Find where the given text appears and provide that cell's center as [X, Y] coordinate. 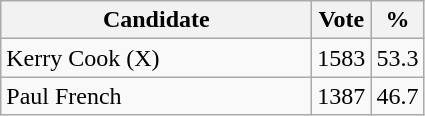
Paul French [156, 96]
46.7 [398, 96]
1583 [342, 58]
% [398, 20]
Candidate [156, 20]
1387 [342, 96]
53.3 [398, 58]
Vote [342, 20]
Kerry Cook (X) [156, 58]
